Locate the cell with the specified text and output its [X, Y] center coordinate. 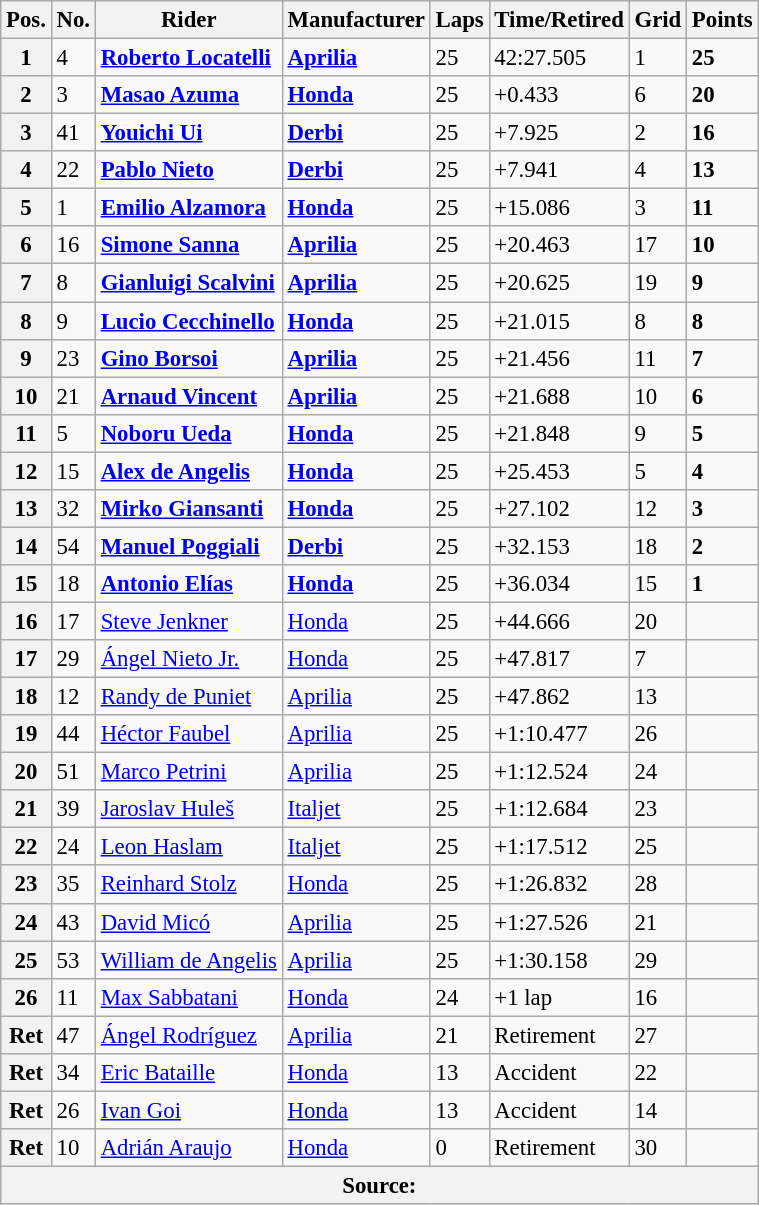
Lucio Cecchinello [188, 321]
Leon Haslam [188, 847]
+27.102 [559, 509]
Jaroslav Huleš [188, 809]
Mirko Giansanti [188, 509]
Steve Jenkner [188, 621]
Antonio Elías [188, 584]
Pablo Nieto [188, 170]
+7.941 [559, 170]
David Micó [188, 922]
+0.433 [559, 95]
42:27.505 [559, 58]
43 [73, 922]
+7.925 [559, 133]
Laps [460, 20]
Grid [658, 20]
+1:17.512 [559, 847]
+1 lap [559, 997]
Alex de Angelis [188, 471]
+20.463 [559, 245]
53 [73, 960]
30 [658, 1148]
+36.034 [559, 584]
+1:12.684 [559, 809]
Marco Petrini [188, 772]
Max Sabbatani [188, 997]
0 [460, 1148]
Gianluigi Scalvini [188, 283]
47 [73, 1035]
32 [73, 509]
Héctor Faubel [188, 734]
Rider [188, 20]
+21.688 [559, 396]
Points [722, 20]
Ángel Nieto Jr. [188, 659]
39 [73, 809]
28 [658, 885]
+1:10.477 [559, 734]
Time/Retired [559, 20]
Noboru Ueda [188, 433]
Pos. [26, 20]
34 [73, 1073]
+25.453 [559, 471]
+1:30.158 [559, 960]
Manufacturer [356, 20]
Adrián Araujo [188, 1148]
54 [73, 546]
27 [658, 1035]
+21.456 [559, 358]
+44.666 [559, 621]
Simone Sanna [188, 245]
+47.862 [559, 697]
Ivan Goi [188, 1110]
Manuel Poggiali [188, 546]
+15.086 [559, 208]
+1:27.526 [559, 922]
+47.817 [559, 659]
Randy de Puniet [188, 697]
Emilio Alzamora [188, 208]
Source: [380, 1185]
Arnaud Vincent [188, 396]
Masao Azuma [188, 95]
+1:26.832 [559, 885]
Roberto Locatelli [188, 58]
41 [73, 133]
Reinhard Stolz [188, 885]
Youichi Ui [188, 133]
35 [73, 885]
William de Angelis [188, 960]
Eric Bataille [188, 1073]
No. [73, 20]
44 [73, 734]
+1:12.524 [559, 772]
Gino Borsoi [188, 358]
51 [73, 772]
+21.848 [559, 433]
+20.625 [559, 283]
+32.153 [559, 546]
Ángel Rodríguez [188, 1035]
+21.015 [559, 321]
